Pinpoint the cell where the given text exists, returning its [x, y] midpoint coordinate. 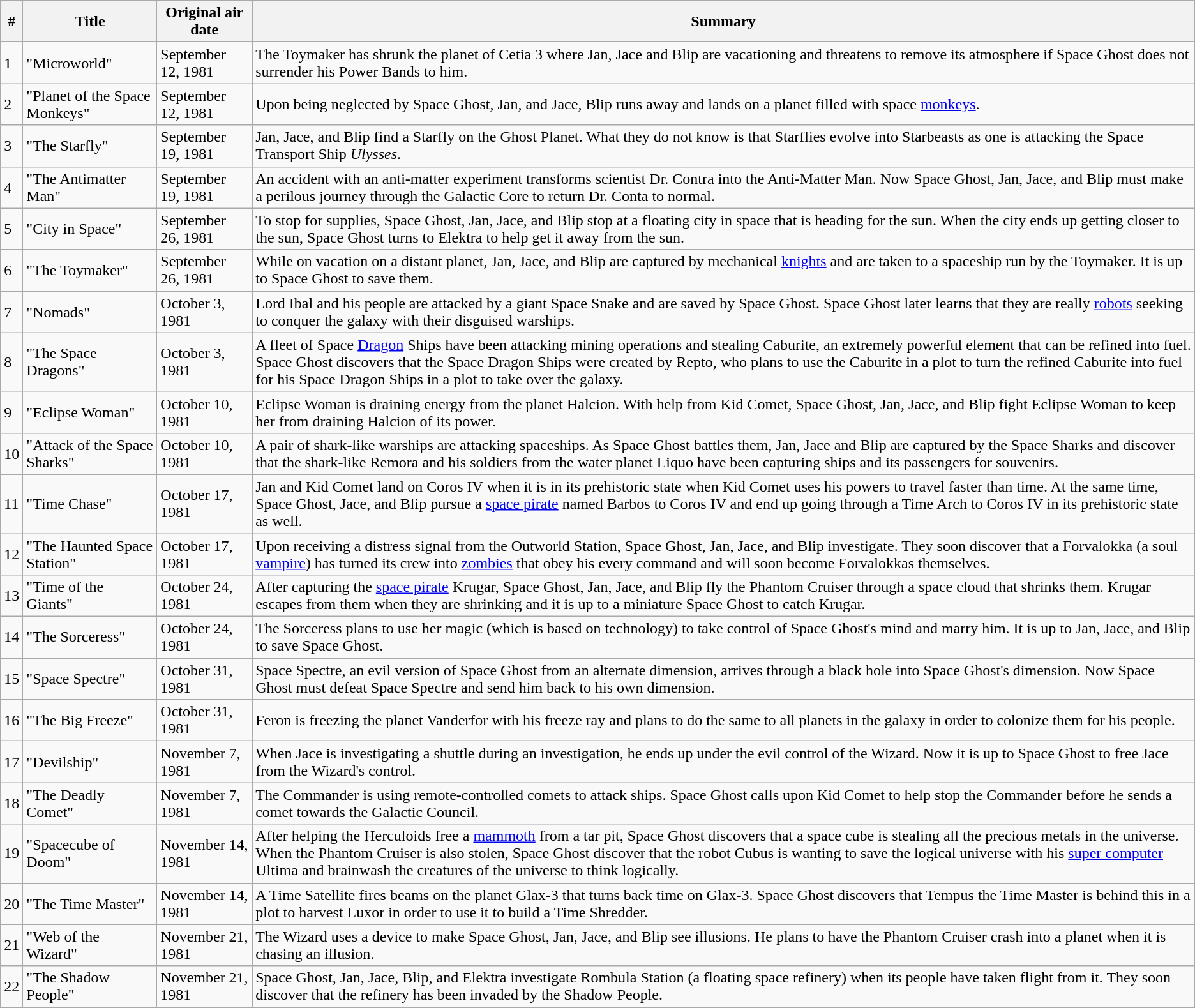
2 [11, 105]
"Time Chase" [90, 504]
6 [11, 271]
"Devilship" [90, 762]
21 [11, 945]
"Attack of the Space Sharks" [90, 453]
1 [11, 63]
5 [11, 229]
Title [90, 22]
12 [11, 554]
"The Deadly Comet" [90, 803]
16 [11, 720]
"Time of the Giants" [90, 596]
"The Toymaker" [90, 271]
22 [11, 987]
8 [11, 362]
"Eclipse Woman" [90, 412]
"Microworld" [90, 63]
"Planet of the Space Monkeys" [90, 105]
"The Sorceress" [90, 637]
"The Shadow People" [90, 987]
"City in Space" [90, 229]
4 [11, 188]
Upon being neglected by Space Ghost, Jan, and Jace, Blip runs away and lands on a planet filled with space monkeys. [724, 105]
"The Haunted Space Station" [90, 554]
18 [11, 803]
13 [11, 596]
3 [11, 146]
"The Antimatter Man" [90, 188]
"Space Spectre" [90, 679]
17 [11, 762]
Summary [724, 22]
"Nomads" [90, 312]
"The Big Freeze" [90, 720]
# [11, 22]
7 [11, 312]
14 [11, 637]
20 [11, 904]
"The Space Dragons" [90, 362]
"The Time Master" [90, 904]
15 [11, 679]
9 [11, 412]
"Web of the Wizard" [90, 945]
11 [11, 504]
"Spacecube of Doom" [90, 854]
19 [11, 854]
10 [11, 453]
"The Starfly" [90, 146]
Original air date [204, 22]
